Pinpoint the cell where the given text exists, returning its [X, Y] midpoint coordinate. 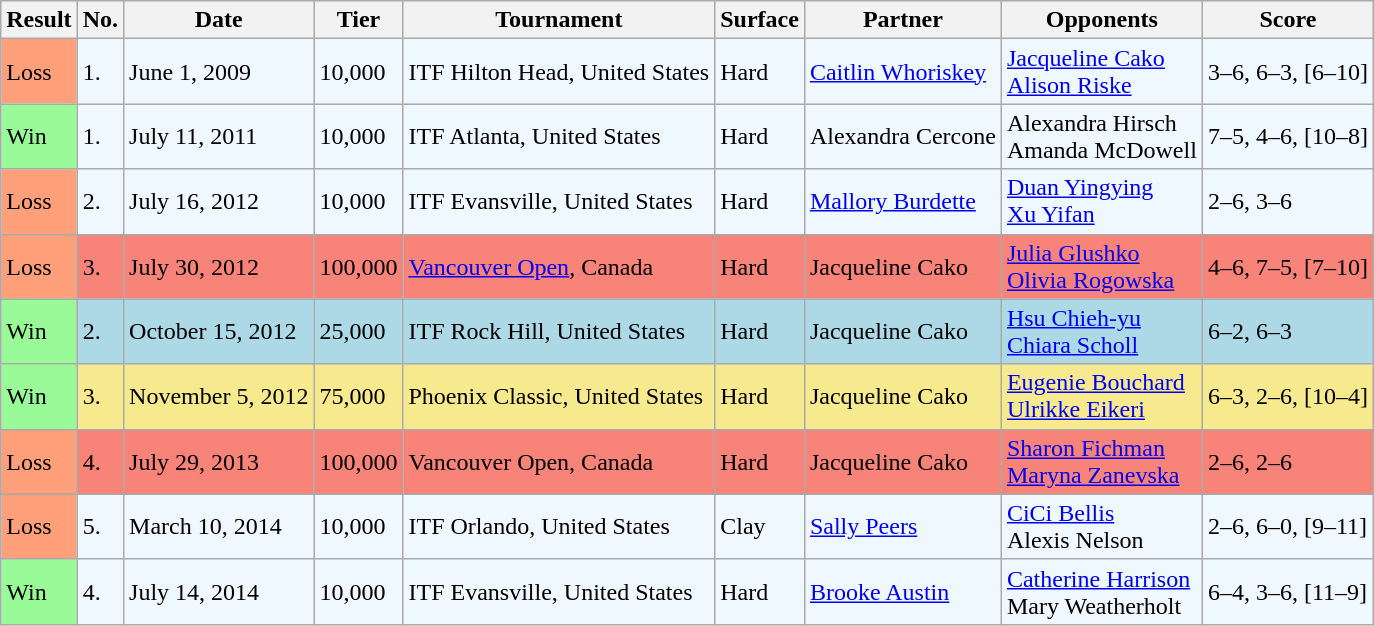
6–2, 6–3 [1288, 332]
Catherine Harrison Mary Weatherholt [1102, 592]
Brooke Austin [902, 592]
Tier [358, 20]
Sally Peers [902, 526]
6–4, 3–6, [11–9] [1288, 592]
Partner [902, 20]
Date [219, 20]
ITF Rock Hill, United States [559, 332]
6–3, 2–6, [10–4] [1288, 396]
July 30, 2012 [219, 266]
Result [39, 20]
4–6, 7–5, [7–10] [1288, 266]
75,000 [358, 396]
CiCi Bellis Alexis Nelson [1102, 526]
June 1, 2009 [219, 72]
25,000 [358, 332]
July 16, 2012 [219, 202]
Sharon Fichman Maryna Zanevska [1102, 462]
Alexandra Cercone [902, 136]
March 10, 2014 [219, 526]
2–6, 2–6 [1288, 462]
Surface [760, 20]
Hsu Chieh-yu Chiara Scholl [1102, 332]
2–6, 6–0, [9–11] [1288, 526]
Caitlin Whoriskey [902, 72]
5. [100, 526]
Eugenie Bouchard Ulrikke Eikeri [1102, 396]
Mallory Burdette [902, 202]
No. [100, 20]
2–6, 3–6 [1288, 202]
July 29, 2013 [219, 462]
ITF Atlanta, United States [559, 136]
Julia Glushko Olivia Rogowska [1102, 266]
July 14, 2014 [219, 592]
October 15, 2012 [219, 332]
Alexandra Hirsch Amanda McDowell [1102, 136]
ITF Hilton Head, United States [559, 72]
3–6, 6–3, [6–10] [1288, 72]
ITF Orlando, United States [559, 526]
Duan Yingying Xu Yifan [1102, 202]
7–5, 4–6, [10–8] [1288, 136]
Jacqueline Cako Alison Riske [1102, 72]
November 5, 2012 [219, 396]
July 11, 2011 [219, 136]
Score [1288, 20]
Phoenix Classic, United States [559, 396]
Clay [760, 526]
Tournament [559, 20]
Opponents [1102, 20]
